Return the [X, Y] coordinate for the center point of the cell that contains the specified text.  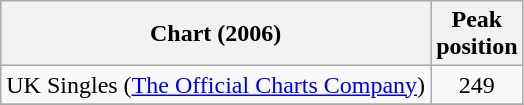
Chart (2006) [216, 34]
UK Singles (The Official Charts Company) [216, 85]
Peakposition [477, 34]
249 [477, 85]
